Search for the cell housing the specified text and yield its [x, y] center coordinate. 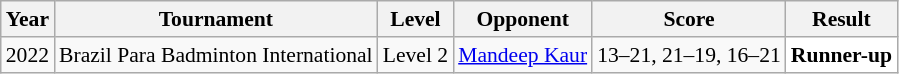
2022 [28, 55]
Result [842, 19]
Year [28, 19]
Runner-up [842, 55]
Brazil Para Badminton International [216, 55]
Mandeep Kaur [522, 55]
Score [689, 19]
Level [416, 19]
Tournament [216, 19]
13–21, 21–19, 16–21 [689, 55]
Opponent [522, 19]
Level 2 [416, 55]
